Return the [X, Y] coordinate for the center point of the cell that contains the specified text.  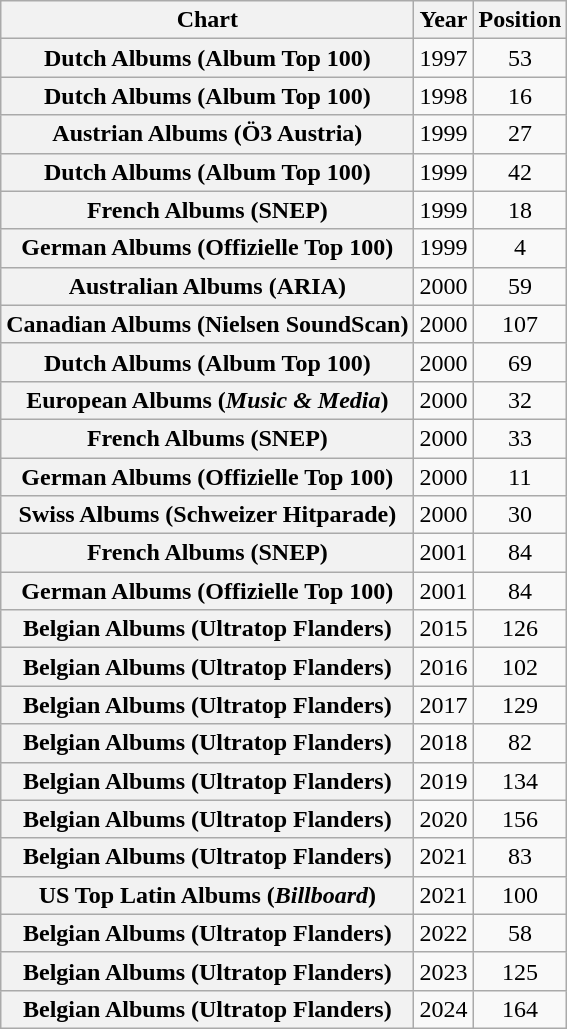
2024 [444, 1009]
18 [520, 210]
2020 [444, 819]
1998 [444, 96]
164 [520, 1009]
Chart [208, 20]
Australian Albums (ARIA) [208, 286]
53 [520, 58]
European Albums (Music & Media) [208, 400]
126 [520, 629]
2015 [444, 629]
134 [520, 781]
129 [520, 705]
102 [520, 667]
11 [520, 477]
Canadian Albums (Nielsen SoundScan) [208, 324]
2018 [444, 743]
125 [520, 971]
Swiss Albums (Schweizer Hitparade) [208, 515]
2023 [444, 971]
58 [520, 933]
82 [520, 743]
2016 [444, 667]
100 [520, 895]
Austrian Albums (Ö3 Austria) [208, 134]
4 [520, 248]
59 [520, 286]
2017 [444, 705]
156 [520, 819]
Position [520, 20]
107 [520, 324]
32 [520, 400]
1997 [444, 58]
Year [444, 20]
US Top Latin Albums (Billboard) [208, 895]
16 [520, 96]
42 [520, 172]
27 [520, 134]
33 [520, 438]
69 [520, 362]
2022 [444, 933]
30 [520, 515]
2019 [444, 781]
83 [520, 857]
